Scan for the cell matching the given text and deliver its [X, Y] coordinate at center. 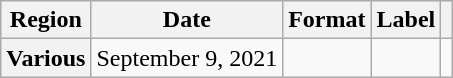
September 9, 2021 [187, 58]
Various [46, 58]
Region [46, 20]
Format [327, 20]
Label [406, 20]
Date [187, 20]
